Determine the [x, y] coordinate at the center of the cell enclosing the given text.  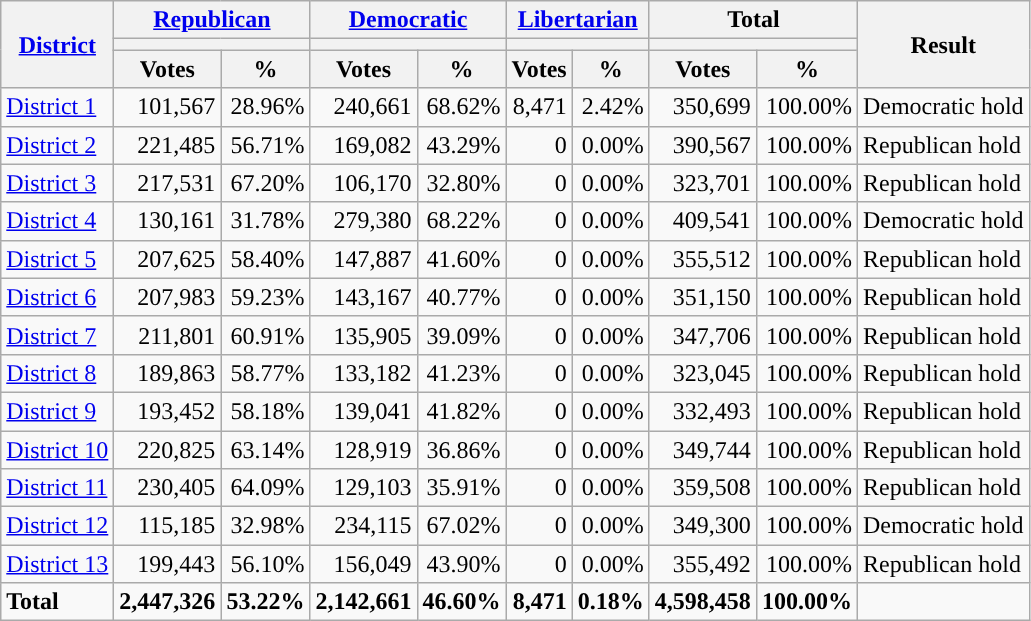
56.71% [266, 145]
56.10% [266, 564]
347,706 [702, 335]
147,887 [364, 259]
District 11 [58, 488]
115,185 [168, 526]
220,825 [168, 449]
28.96% [266, 107]
2,142,661 [364, 602]
139,041 [364, 411]
60.91% [266, 335]
221,485 [168, 145]
234,115 [364, 526]
106,170 [364, 183]
355,492 [702, 564]
207,983 [168, 297]
129,103 [364, 488]
58.40% [266, 259]
46.60% [462, 602]
District 8 [58, 373]
Libertarian [578, 20]
39.09% [462, 335]
350,699 [702, 107]
District 12 [58, 526]
189,863 [168, 373]
District 5 [58, 259]
217,531 [168, 183]
36.86% [462, 449]
68.22% [462, 221]
58.18% [266, 411]
67.02% [462, 526]
351,150 [702, 297]
409,541 [702, 221]
43.90% [462, 564]
390,567 [702, 145]
32.98% [266, 526]
279,380 [364, 221]
323,701 [702, 183]
156,049 [364, 564]
35.91% [462, 488]
41.82% [462, 411]
Democratic [408, 20]
District 10 [58, 449]
2.42% [610, 107]
41.23% [462, 373]
2,447,326 [168, 602]
133,182 [364, 373]
199,443 [168, 564]
District 3 [58, 183]
District 9 [58, 411]
53.22% [266, 602]
135,905 [364, 335]
58.77% [266, 373]
District 4 [58, 221]
32.80% [462, 183]
District [58, 44]
District 2 [58, 145]
101,567 [168, 107]
Republican [212, 20]
67.20% [266, 183]
349,300 [702, 526]
40.77% [462, 297]
0.18% [610, 602]
Result [943, 44]
43.29% [462, 145]
359,508 [702, 488]
193,452 [168, 411]
240,661 [364, 107]
District 7 [58, 335]
4,598,458 [702, 602]
41.60% [462, 259]
59.23% [266, 297]
207,625 [168, 259]
District 1 [58, 107]
District 13 [58, 564]
355,512 [702, 259]
130,161 [168, 221]
63.14% [266, 449]
230,405 [168, 488]
332,493 [702, 411]
District 6 [58, 297]
323,045 [702, 373]
349,744 [702, 449]
64.09% [266, 488]
169,082 [364, 145]
211,801 [168, 335]
31.78% [266, 221]
143,167 [364, 297]
128,919 [364, 449]
68.62% [462, 107]
